Extract the (x, y) coordinate from the center of the cell holding the provided text.  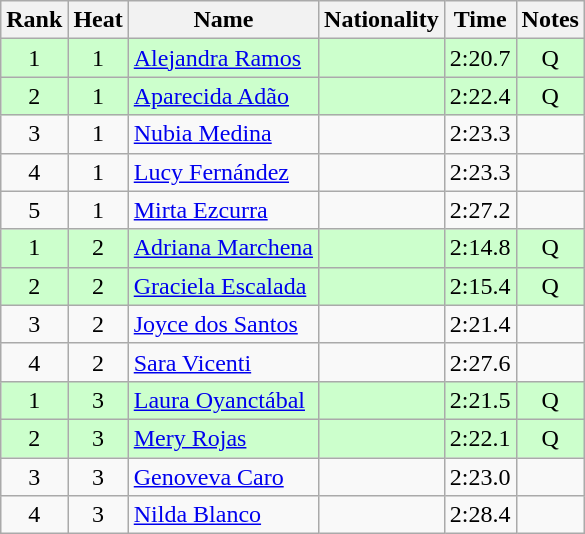
Mery Rojas (223, 438)
2:15.4 (480, 286)
Time (480, 20)
Graciela Escalada (223, 286)
Aparecida Adão (223, 96)
Nationality (382, 20)
Nubia Medina (223, 134)
Sara Vicenti (223, 362)
5 (34, 210)
Rank (34, 20)
Name (223, 20)
Joyce dos Santos (223, 324)
Notes (550, 20)
2:23.0 (480, 477)
Mirta Ezcurra (223, 210)
2:20.7 (480, 58)
2:27.6 (480, 362)
Lucy Fernández (223, 172)
2:22.4 (480, 96)
Adriana Marchena (223, 248)
Nilda Blanco (223, 515)
2:14.8 (480, 248)
2:21.4 (480, 324)
2:27.2 (480, 210)
Genoveva Caro (223, 477)
2:22.1 (480, 438)
Laura Oyanctábal (223, 400)
Alejandra Ramos (223, 58)
2:28.4 (480, 515)
Heat (98, 20)
2:21.5 (480, 400)
